Provide the (X, Y) coordinate of the cell's center where the given text is located.  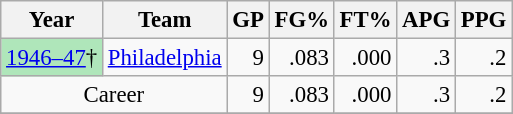
FG% (302, 20)
Career (114, 95)
Year (52, 20)
PPG (483, 20)
Team (164, 20)
GP (248, 20)
APG (426, 20)
Philadelphia (164, 58)
1946–47† (52, 58)
FT% (366, 20)
